Capture the cell that displays the provided text and extract its (x, y) central coordinate. 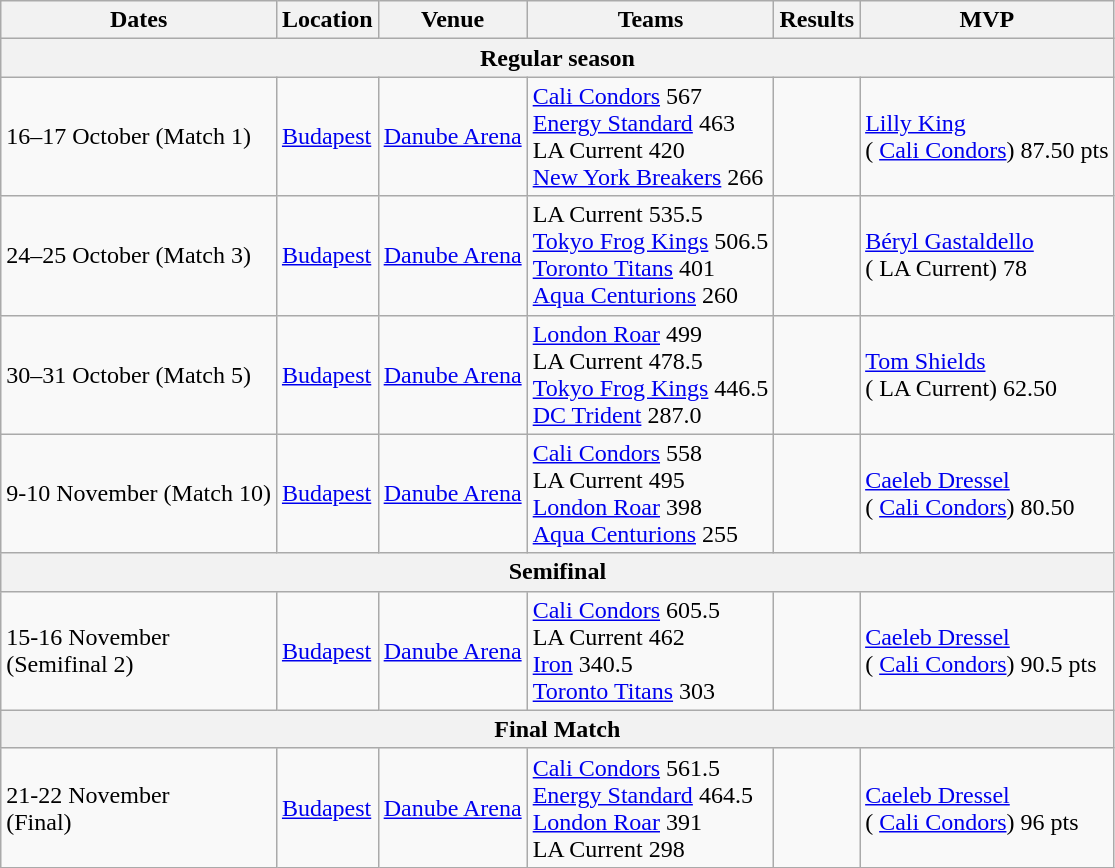
Béryl Gastaldello( LA Current) 78 (987, 256)
Cali Condors 605.5 LA Current 462 Iron 340.5 Toronto Titans 303 (650, 650)
Teams (650, 20)
Cali Condors 561.5 Energy Standard 464.5 London Roar 391 LA Current 298 (650, 808)
Lilly King( Cali Condors) 87.50 pts (987, 136)
Caeleb Dressel( Cali Condors) 80.50 (987, 494)
Dates (139, 20)
Final Match (558, 729)
Cali Condors 558 LA Current 495 London Roar 398 Aqua Centurions 255 (650, 494)
Caeleb Dressel( Cali Condors) 96 pts (987, 808)
Caeleb Dressel( Cali Condors) 90.5 pts (987, 650)
9-10 November (Match 10) (139, 494)
Venue (452, 20)
London Roar 499 LA Current 478.5 Tokyo Frog Kings 446.5 DC Trident 287.0 (650, 374)
15-16 November(Semifinal 2) (139, 650)
30–31 October (Match 5) (139, 374)
Regular season (558, 58)
LA Current 535.5 Tokyo Frog Kings 506.5 Toronto Titans 401 Aqua Centurions 260 (650, 256)
Cali Condors 567 Energy Standard 463 LA Current 420 New York Breakers 266 (650, 136)
16–17 October (Match 1) (139, 136)
24–25 October (Match 3) (139, 256)
Tom Shields( LA Current) 62.50 (987, 374)
Location (327, 20)
MVP (987, 20)
Results (817, 20)
Semifinal (558, 572)
21-22 November(Final) (139, 808)
